Determine the [X, Y] coordinate at the center of the cell enclosing the given text.  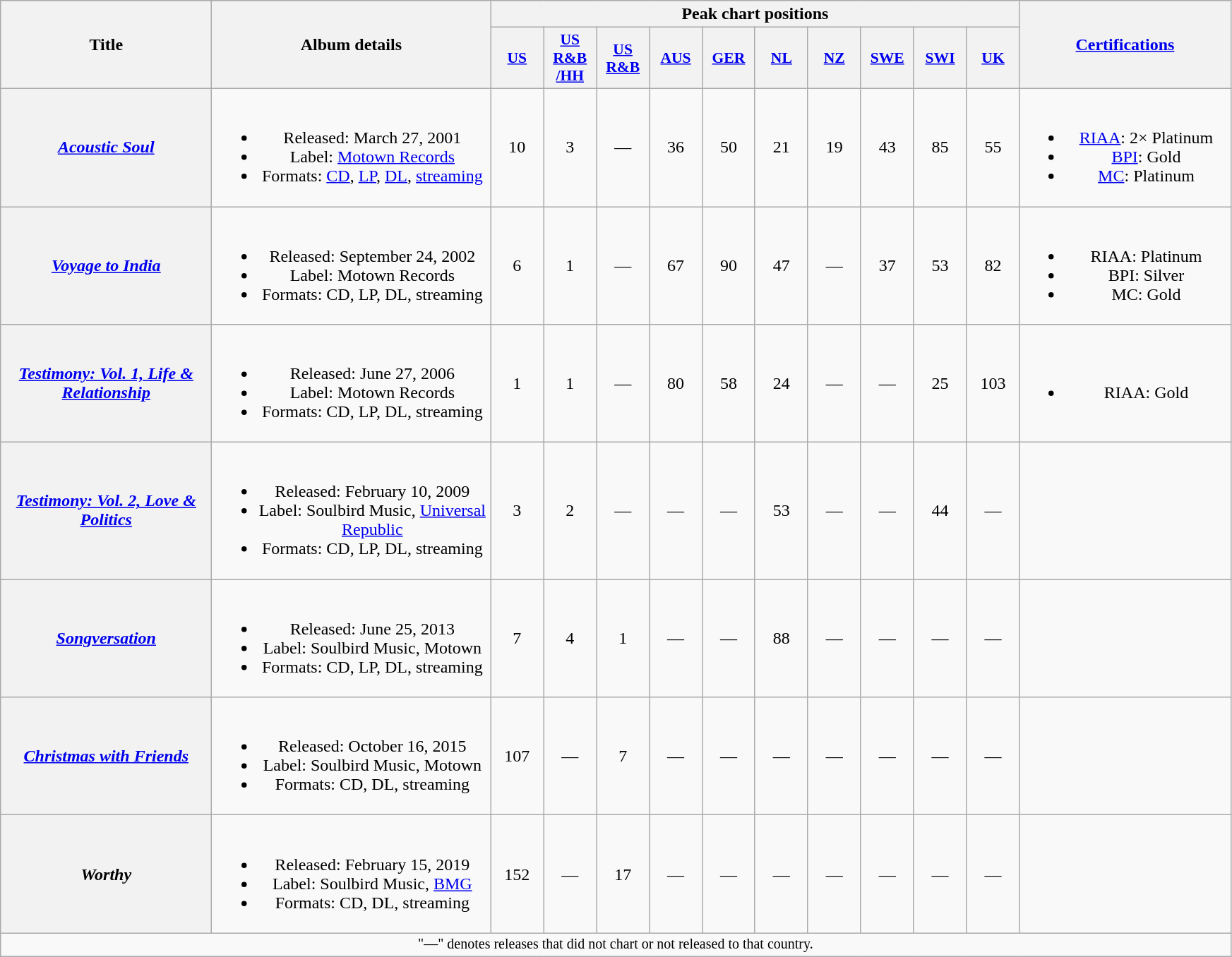
25 [940, 384]
2 [570, 511]
50 [729, 147]
USR&B/HH [570, 58]
80 [676, 384]
58 [729, 384]
Released: June 27, 2006Label: Motown RecordsFormats: CD, LP, DL, streaming [352, 384]
17 [623, 874]
85 [940, 147]
RIAA: Gold [1125, 384]
10 [517, 147]
19 [835, 147]
90 [729, 265]
Voyage to India [106, 265]
Peak chart positions [755, 14]
47 [781, 265]
44 [940, 511]
AUS [676, 58]
Acoustic Soul [106, 147]
Christmas with Friends [106, 757]
Album details [352, 45]
6 [517, 265]
152 [517, 874]
NL [781, 58]
Released: September 24, 2002Label: Motown RecordsFormats: CD, LP, DL, streaming [352, 265]
US [517, 58]
Released: February 15, 2019Label: Soulbird Music, BMGFormats: CD, DL, streaming [352, 874]
36 [676, 147]
"—" denotes releases that did not chart or not released to that country. [616, 944]
Testimony: Vol. 2, Love & Politics [106, 511]
Songversation [106, 638]
Title [106, 45]
Released: June 25, 2013Label: Soulbird Music, MotownFormats: CD, LP, DL, streaming [352, 638]
USR&B [623, 58]
107 [517, 757]
21 [781, 147]
Released: October 16, 2015Label: Soulbird Music, MotownFormats: CD, DL, streaming [352, 757]
Testimony: Vol. 1, Life & Relationship [106, 384]
RIAA: PlatinumBPI: SilverMC: Gold [1125, 265]
GER [729, 58]
103 [993, 384]
4 [570, 638]
Released: February 10, 2009Label: Soulbird Music, Universal RepublicFormats: CD, LP, DL, streaming [352, 511]
88 [781, 638]
SWI [940, 58]
RIAA: 2× PlatinumBPI: GoldMC: Platinum [1125, 147]
55 [993, 147]
Certifications [1125, 45]
SWE [887, 58]
UK [993, 58]
Released: March 27, 2001Label: Motown RecordsFormats: CD, LP, DL, streaming [352, 147]
82 [993, 265]
24 [781, 384]
43 [887, 147]
37 [887, 265]
NZ [835, 58]
Worthy [106, 874]
67 [676, 265]
